Search for the cell housing the specified text and yield its [x, y] center coordinate. 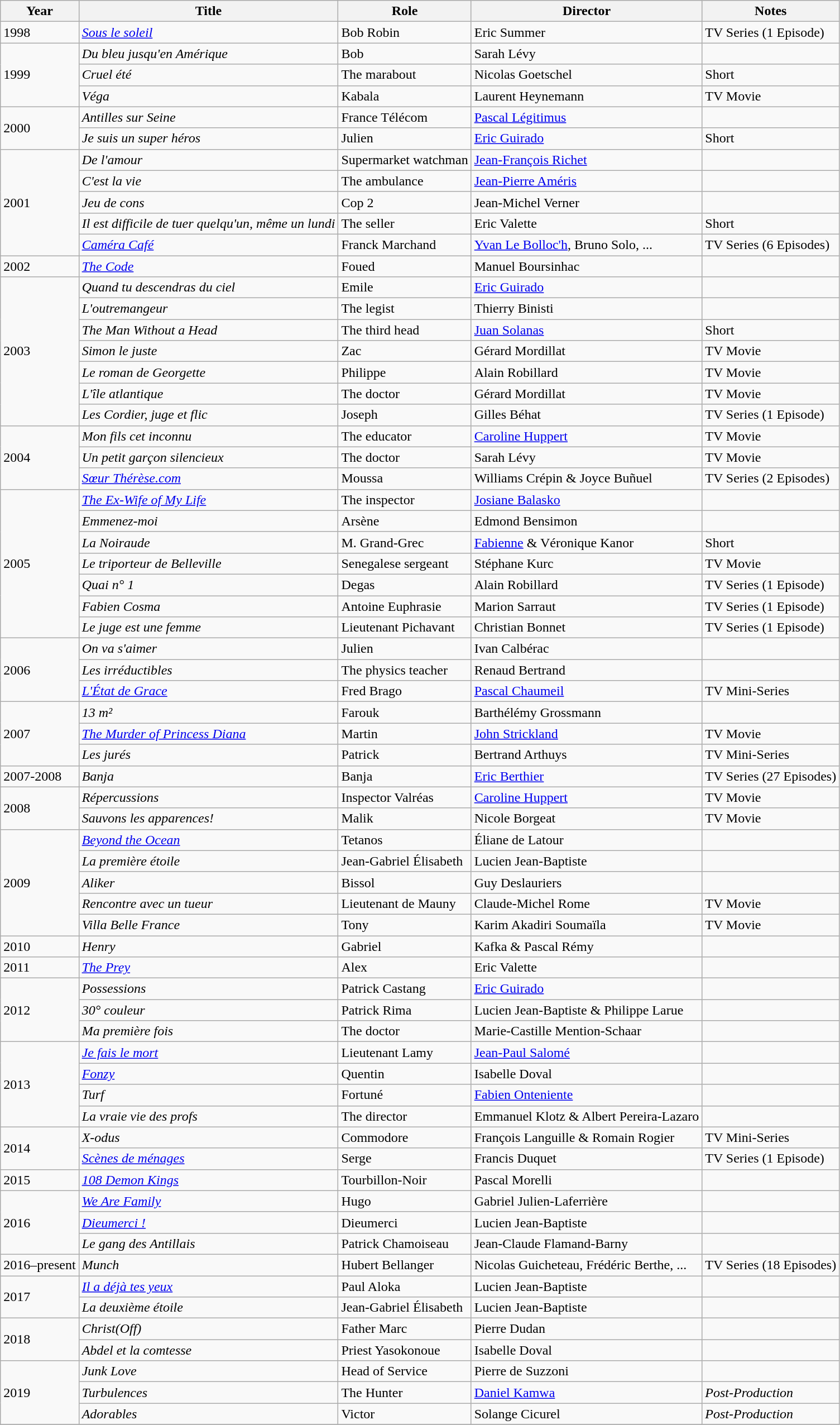
2015 [40, 1180]
Kafka & Pascal Rémy [587, 946]
30° couleur [209, 1010]
Emmanuel Klotz & Albert Pereira-Lazaro [587, 1116]
Year [40, 11]
The ambulance [405, 181]
Possessions [209, 989]
Il est difficile de tuer quelqu'un, même un lundi [209, 223]
Alex [405, 968]
Nicolas Guicheteau, Frédéric Berthe, ... [587, 1265]
The seller [405, 223]
La Noiraude [209, 542]
2004 [40, 457]
Cruel été [209, 75]
Les jurés [209, 755]
TV Series (6 Episodes) [771, 245]
2005 [40, 563]
Sœur Thérèse.com [209, 479]
Le juge est une femme [209, 628]
Jean-Claude Flamand-Barny [587, 1244]
Tetanos [405, 840]
La deuxième étoile [209, 1308]
Les irréductibles [209, 670]
Farouk [405, 712]
2008 [40, 808]
TV Series (27 Episodes) [771, 776]
De l'amour [209, 160]
Director [587, 11]
Patrick Rima [405, 1010]
L'État de Grace [209, 691]
Manuel Boursinhac [587, 266]
Bob Robin [405, 32]
TV Series (18 Episodes) [771, 1265]
Jean-François Richet [587, 160]
Commodore [405, 1137]
TV Series (2 Episodes) [771, 479]
2006 [40, 670]
Hubert Bellanger [405, 1265]
John Strickland [587, 734]
M. Grand-Grec [405, 542]
Gilles Béhat [587, 415]
2002 [40, 266]
Junk Love [209, 1371]
Father Marc [405, 1329]
Degas [405, 585]
Jeu de cons [209, 202]
Serge [405, 1159]
Edmond Bensimon [587, 521]
Marie-Castille Mention-Schaar [587, 1031]
Emmenez-moi [209, 521]
Malik [405, 819]
Ivan Calbérac [587, 649]
Renaud Bertrand [587, 670]
The educator [405, 436]
L'outremangeur [209, 309]
La vraie vie des profs [209, 1116]
Antoine Euphrasie [405, 606]
Nicolas Goetschel [587, 75]
France Télécom [405, 117]
2009 [40, 882]
Supermarket watchman [405, 160]
2016 [40, 1222]
2013 [40, 1084]
Christ(Off) [209, 1329]
Williams Crépin & Joyce Buñuel [587, 479]
2011 [40, 968]
Thierry Binisti [587, 309]
Sauvons les apparences! [209, 819]
Répercussions [209, 797]
Lucien Jean-Baptiste & Philippe Larue [587, 1010]
2000 [40, 128]
Pascal Chaumeil [587, 691]
Dieumerci ! [209, 1222]
Jean-Paul Salomé [587, 1053]
Head of Service [405, 1371]
Marion Sarraut [587, 606]
Il a déjà tes yeux [209, 1286]
Caméra Café [209, 245]
2001 [40, 202]
The director [405, 1116]
Pascal Légitimus [587, 117]
2007 [40, 734]
Lieutenant Pichavant [405, 628]
Bob [405, 54]
2017 [40, 1297]
The Code [209, 266]
Quentin [405, 1074]
Mon fils cet inconnu [209, 436]
Du bleu jusqu'en Amérique [209, 54]
Moussa [405, 479]
Priest Yasokonoue [405, 1350]
Un petit garçon silencieux [209, 457]
Role [405, 11]
L'île atlantique [209, 394]
Je suis un super héros [209, 138]
Daniel Kamwa [587, 1393]
Senegalese sergeant [405, 563]
1998 [40, 32]
2007-2008 [40, 776]
Scènes de ménages [209, 1159]
Cop 2 [405, 202]
Lieutenant de Mauny [405, 903]
Bertrand Arthuys [587, 755]
Arsène [405, 521]
Fabien Cosma [209, 606]
Tourbillon-Noir [405, 1180]
Fabien Onteniente [587, 1095]
Pierre Dudan [587, 1329]
Karim Akadiri Soumaïla [587, 925]
Véga [209, 96]
François Languille & Romain Rogier [587, 1137]
The Hunter [405, 1393]
The inspector [405, 500]
Pierre de Suzzoni [587, 1371]
The Prey [209, 968]
Lieutenant Lamy [405, 1053]
108 Demon Kings [209, 1180]
Je fais le mort [209, 1053]
The Murder of Princess Diana [209, 734]
Turf [209, 1095]
Fonzy [209, 1074]
Franck Marchand [405, 245]
Guy Deslauriers [587, 882]
Barthélémy Grossmann [587, 712]
Laurent Heynemann [587, 96]
Les Cordier, juge et flic [209, 415]
Claude-Michel Rome [587, 903]
Patrick Castang [405, 989]
Juan Solanas [587, 330]
Pascal Morelli [587, 1180]
Kabala [405, 96]
Fortuné [405, 1095]
Dieumerci [405, 1222]
Ma première fois [209, 1031]
Quand tu descendras du ciel [209, 288]
Jean-Michel Verner [587, 202]
2010 [40, 946]
Josiane Balasko [587, 500]
Paul Aloka [405, 1286]
Bissol [405, 882]
Foued [405, 266]
Beyond the Ocean [209, 840]
Henry [209, 946]
X-odus [209, 1137]
2012 [40, 1010]
La première étoile [209, 861]
Tony [405, 925]
Notes [771, 11]
Adorables [209, 1414]
Patrick Chamoiseau [405, 1244]
Simon le juste [209, 351]
Gabriel [405, 946]
13 m² [209, 712]
Fred Brago [405, 691]
Eric Berthier [587, 776]
Joseph [405, 415]
Inspector Valréas [405, 797]
The physics teacher [405, 670]
Christian Bonnet [587, 628]
Antilles sur Seine [209, 117]
Le gang des Antillais [209, 1244]
Munch [209, 1265]
2018 [40, 1340]
2019 [40, 1393]
Victor [405, 1414]
Quai n° 1 [209, 585]
The Man Without a Head [209, 330]
Nicole Borgeat [587, 819]
Philippe [405, 372]
Villa Belle France [209, 925]
2014 [40, 1148]
The legist [405, 309]
Francis Duquet [587, 1159]
Le roman de Georgette [209, 372]
Rencontre avec un tueur [209, 903]
Fabienne & Véronique Kanor [587, 542]
Eric Summer [587, 32]
Yvan Le Bolloc'h, Bruno Solo, ... [587, 245]
Jean-Pierre Améris [587, 181]
Patrick [405, 755]
On va s'aimer [209, 649]
2016–present [40, 1265]
Solange Cicurel [587, 1414]
Abdel et la comtesse [209, 1350]
The marabout [405, 75]
Sous le soleil [209, 32]
Le triporteur de Belleville [209, 563]
2003 [40, 351]
Emile [405, 288]
The Ex-Wife of My Life [209, 500]
Stéphane Kurc [587, 563]
Gabriel Julien-Laferrière [587, 1201]
Martin [405, 734]
C'est la vie [209, 181]
1999 [40, 75]
Éliane de Latour [587, 840]
We Are Family [209, 1201]
Turbulences [209, 1393]
Hugo [405, 1201]
Aliker [209, 882]
The third head [405, 330]
Zac [405, 351]
Title [209, 11]
